For the text-containing cell, return its midpoint in [X, Y] coordinate format. 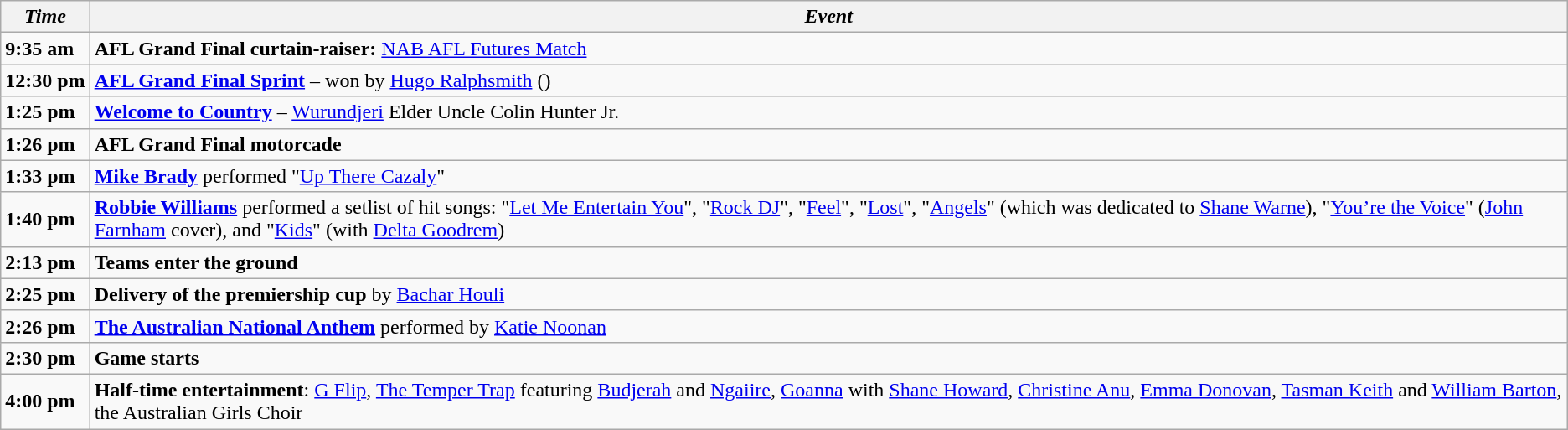
1:25 pm [45, 112]
The Australian National Anthem performed by Katie Noonan [828, 326]
2:30 pm [45, 358]
12:30 pm [45, 80]
1:33 pm [45, 176]
Time [45, 17]
AFL Grand Final motorcade [828, 144]
Event [828, 17]
Welcome to Country – Wurundjeri Elder Uncle Colin Hunter Jr. [828, 112]
AFL Grand Final Sprint – won by Hugo Ralphsmith () [828, 80]
Delivery of the premiership cup by Bachar Houli [828, 294]
Teams enter the ground [828, 262]
1:26 pm [45, 144]
AFL Grand Final curtain-raiser: NAB AFL Futures Match [828, 49]
1:40 pm [45, 220]
Mike Brady performed "Up There Cazaly" [828, 176]
2:13 pm [45, 262]
Game starts [828, 358]
2:26 pm [45, 326]
4:00 pm [45, 401]
9:35 am [45, 49]
2:25 pm [45, 294]
